From the cell containing the given text, extract its center point as (x, y) coordinate. 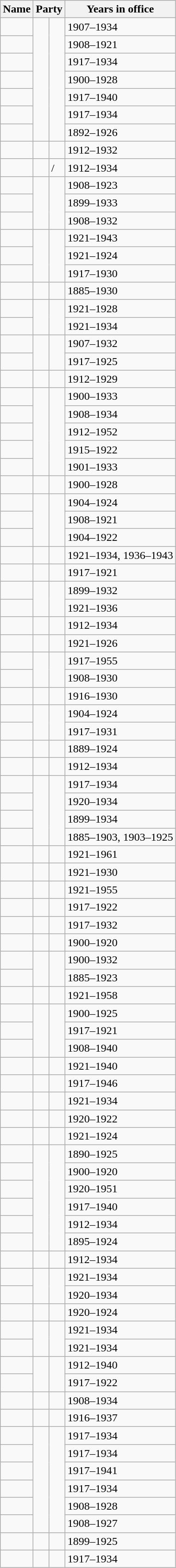
1899–1932 (120, 590)
1895–1924 (120, 1242)
1899–1934 (120, 819)
1900–1933 (120, 397)
1920–1951 (120, 1189)
Years in office (120, 9)
1907–1934 (120, 27)
1916–1930 (120, 696)
1921–1955 (120, 890)
1892–1926 (120, 132)
1912–1929 (120, 379)
1900–1925 (120, 1013)
1899–1933 (120, 203)
1908–1940 (120, 1048)
1885–1903, 1903–1925 (120, 837)
1908–1930 (120, 678)
1921–1928 (120, 309)
1921–1930 (120, 872)
1920–1922 (120, 1119)
1917–1930 (120, 273)
1890–1925 (120, 1154)
1921–1943 (120, 238)
1908–1927 (120, 1524)
1915–1922 (120, 449)
1917–1955 (120, 661)
1921–1958 (120, 995)
1912–1940 (120, 1365)
1907–1932 (120, 344)
1917–1941 (120, 1471)
Party (49, 9)
1917–1925 (120, 361)
Name (17, 9)
1912–1952 (120, 432)
1885–1923 (120, 978)
1908–1928 (120, 1506)
1889–1924 (120, 749)
1917–1932 (120, 925)
1917–1931 (120, 731)
1908–1932 (120, 221)
1900–1932 (120, 960)
1899–1925 (120, 1541)
1920–1924 (120, 1312)
1921–1936 (120, 608)
/ (57, 167)
1901–1933 (120, 467)
1912–1932 (120, 150)
1921–1961 (120, 855)
1904–1922 (120, 538)
1921–1934, 1936–1943 (120, 555)
1917–1946 (120, 1084)
1921–1940 (120, 1066)
1885–1930 (120, 291)
1921–1926 (120, 643)
1916–1937 (120, 1418)
1908–1923 (120, 185)
